Capture the cell that displays the provided text and extract its [X, Y] central coordinate. 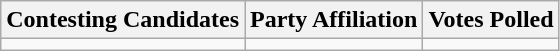
Contesting Candidates [123, 20]
Party Affiliation [334, 20]
Votes Polled [491, 20]
